Return (X, Y) of the center of cell containing provided text 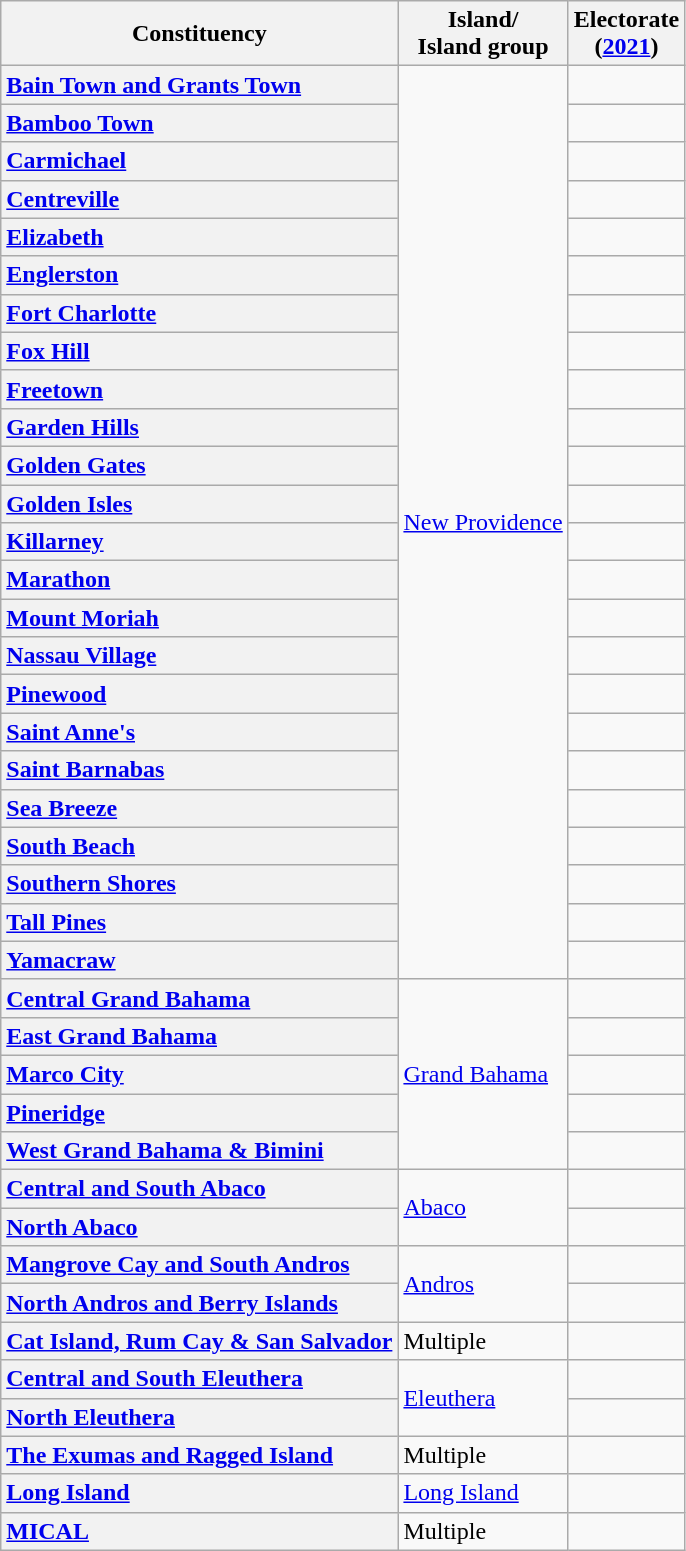
The Exumas and Ragged Island (200, 1455)
Fort Charlotte (200, 313)
West Grand Bahama & Bimini (200, 1151)
East Grand Bahama (200, 1036)
Golden Gates (200, 465)
Grand Bahama (483, 1074)
North Andros and Berry Islands (200, 1303)
Saint Barnabas (200, 770)
Centreville (200, 199)
Elizabeth (200, 237)
Central and South Abaco (200, 1189)
Sea Breeze (200, 808)
Carmichael (200, 161)
Electorate(2021) (626, 34)
Marco City (200, 1074)
South Beach (200, 846)
Freetown (200, 389)
Bamboo Town (200, 123)
North Abaco (200, 1227)
Killarney (200, 542)
Andros (483, 1284)
MICAL (200, 1531)
Tall Pines (200, 922)
Golden Isles (200, 503)
Southern Shores (200, 884)
Fox Hill (200, 351)
Englerston (200, 275)
Central Grand Bahama (200, 998)
Cat Island, Rum Cay & San Salvador (200, 1341)
Abaco (483, 1208)
Island/Island group (483, 34)
Garden Hills (200, 427)
New Providence (483, 523)
Saint Anne's (200, 732)
Marathon (200, 580)
Pineridge (200, 1113)
Yamacraw (200, 960)
Nassau Village (200, 656)
Mount Moriah (200, 618)
Bain Town and Grants Town (200, 85)
North Eleuthera (200, 1417)
Central and South Eleuthera (200, 1379)
Pinewood (200, 694)
Eleuthera (483, 1398)
Mangrove Cay and South Andros (200, 1265)
Constituency (200, 34)
